Pinpoint the cell where the given text exists, returning its [X, Y] midpoint coordinate. 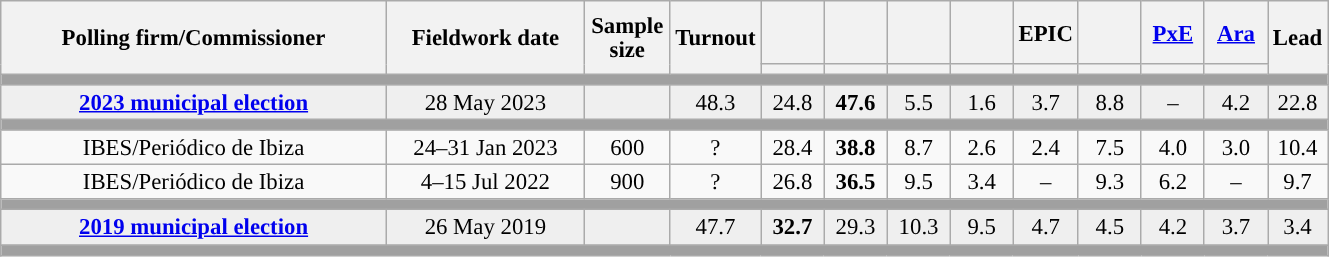
6.2 [1172, 182]
9.7 [1298, 182]
Polling firm/Commissioner [194, 38]
Fieldwork date [485, 38]
Turnout [716, 38]
PxE [1172, 32]
29.3 [856, 228]
36.5 [856, 182]
24–31 Jan 2023 [485, 148]
24.8 [792, 102]
900 [627, 182]
2.4 [1046, 148]
Ara [1236, 32]
48.3 [716, 102]
10.4 [1298, 148]
Sample size [627, 38]
9.3 [1110, 182]
32.7 [792, 228]
3.0 [1236, 148]
Lead [1298, 38]
10.3 [918, 228]
8.8 [1110, 102]
26.8 [792, 182]
600 [627, 148]
47.7 [716, 228]
38.8 [856, 148]
26 May 2019 [485, 228]
5.5 [918, 102]
4.0 [1172, 148]
28 May 2023 [485, 102]
4.5 [1110, 228]
4–15 Jul 2022 [485, 182]
28.4 [792, 148]
2023 municipal election [194, 102]
4.7 [1046, 228]
22.8 [1298, 102]
1.6 [982, 102]
8.7 [918, 148]
47.6 [856, 102]
2.6 [982, 148]
EPIC [1046, 32]
7.5 [1110, 148]
2019 municipal election [194, 228]
